Return the (x, y) coordinate for the center point of the cell that contains the specified text.  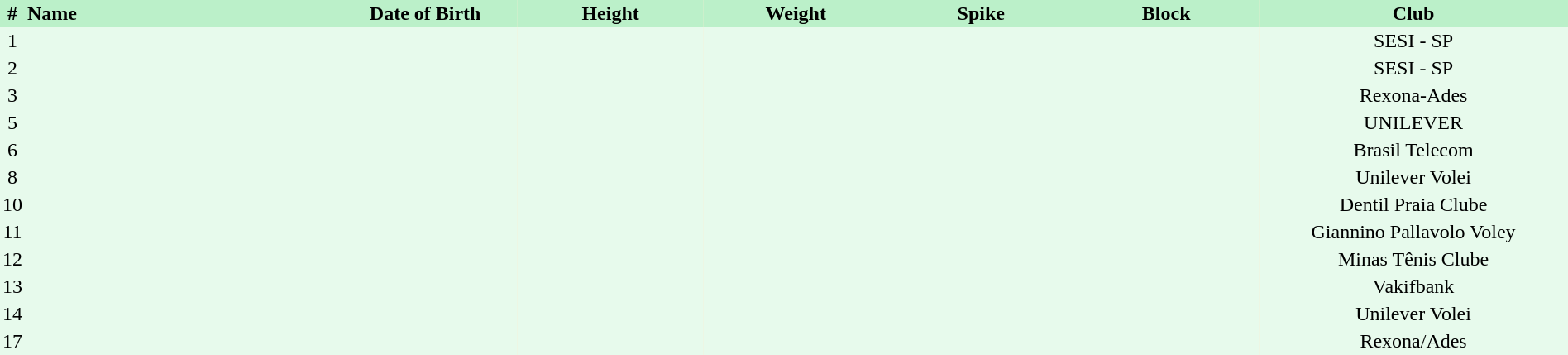
Date of Birth (425, 13)
UNILEVER (1413, 122)
# (12, 13)
Block (1166, 13)
Rexona-Ades (1413, 96)
5 (12, 122)
2 (12, 68)
Minas Tênis Clube (1413, 260)
3 (12, 96)
12 (12, 260)
Giannino Pallavolo Voley (1413, 232)
Club (1413, 13)
11 (12, 232)
1 (12, 41)
Height (610, 13)
Weight (796, 13)
17 (12, 341)
6 (12, 151)
13 (12, 286)
Brasil Telecom (1413, 151)
14 (12, 314)
8 (12, 177)
Dentil Praia Clube (1413, 205)
Spike (981, 13)
10 (12, 205)
Vakifbank (1413, 286)
Rexona/Ades (1413, 341)
Name (179, 13)
